Detect which cell encompasses the target text, then output its (x, y) center coordinate. 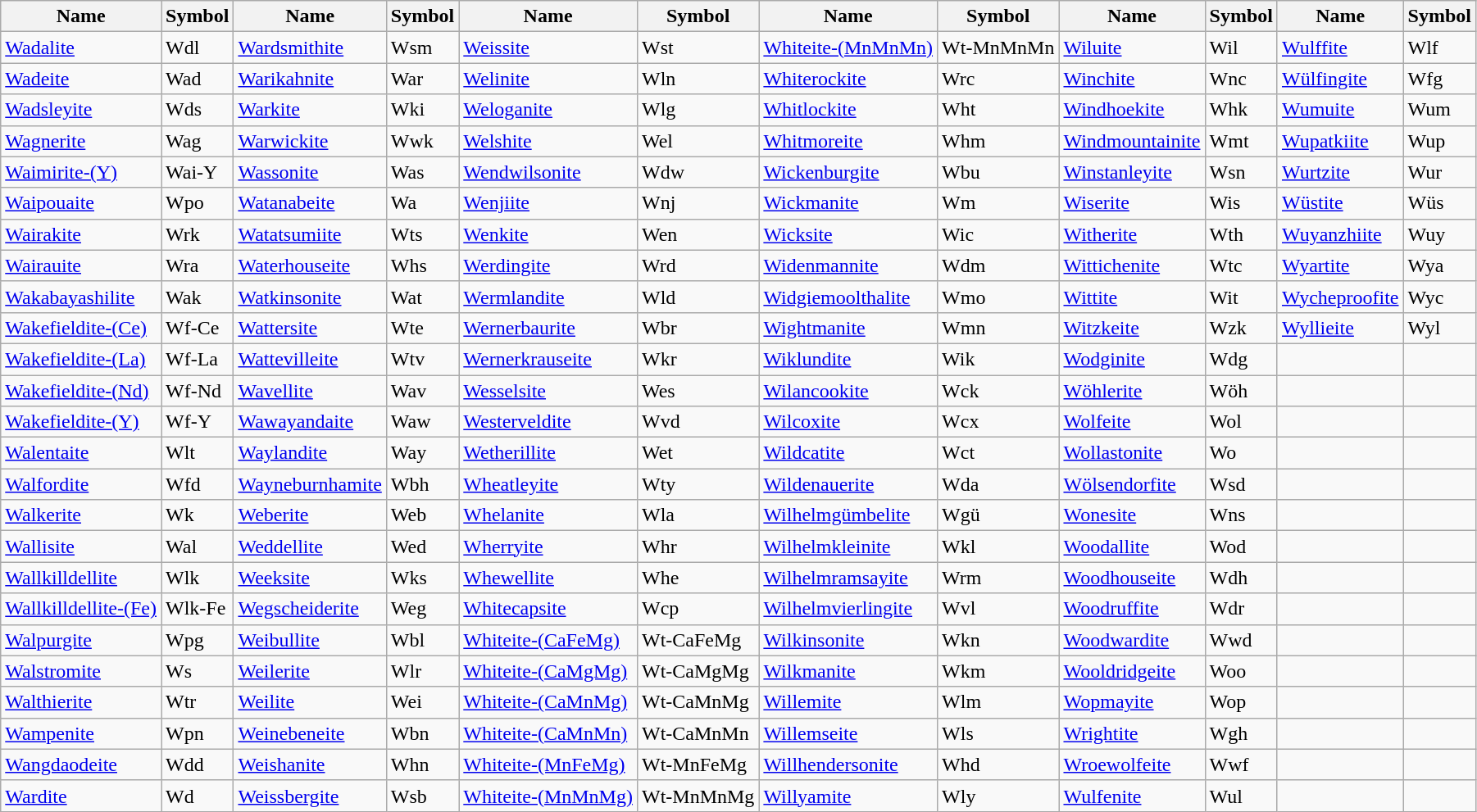
Wur (1439, 172)
Wns (1241, 515)
Wilhelmramsayite (848, 578)
Wmo (998, 297)
Wln (698, 79)
Wda (998, 484)
Wt-MnFeMg (698, 764)
Whiteite-(CaFeMg) (548, 640)
Wiserite (1132, 203)
Wakabayashilite (81, 297)
Wycheproofite (1340, 297)
Walentaite (81, 453)
Wte (422, 328)
Wwf (1241, 764)
Wum (1439, 110)
Wei (422, 702)
Wenjiite (548, 203)
Wt-MnMnMg (698, 796)
Wpn (197, 733)
Wegscheiderite (310, 609)
Windmountainite (1132, 141)
Wonesite (1132, 515)
Wm (998, 203)
Web (422, 515)
Whr (698, 547)
Wdm (998, 265)
Wsm (422, 48)
Whs (422, 265)
Wattersite (310, 328)
Wic (998, 234)
Weissbergite (310, 796)
Wfg (1439, 79)
Wilancookite (848, 391)
Wherryite (548, 547)
Wakefieldite-(La) (81, 359)
Woodwardite (1132, 640)
Wrd (698, 265)
Wrc (998, 79)
Wt-CaMnMg (698, 702)
Wroewolfeite (1132, 764)
Wt-CaFeMg (698, 640)
Wly (998, 796)
Wct (998, 453)
Wrm (998, 578)
Wilcoxite (848, 422)
Watatsumiite (310, 234)
Wüstite (1340, 203)
Wagnerite (81, 141)
Wollastonite (1132, 453)
Wightmanite (848, 328)
Wen (698, 234)
Wmn (998, 328)
Wav (422, 391)
Wicksite (848, 234)
Wld (698, 297)
Wakefieldite-(Y) (81, 422)
Wod (1241, 547)
Wop (1241, 702)
Wtc (1241, 265)
Wfd (197, 484)
Whm (998, 141)
Wki (422, 110)
Wayneburnhamite (310, 484)
Wag (197, 141)
Wilkmanite (848, 671)
Weilite (310, 702)
Wulffite (1340, 48)
Wittichenite (1132, 265)
Whitecapsite (548, 609)
Wks (422, 578)
Wa (422, 203)
Wlk-Fe (197, 609)
Wawayandaite (310, 422)
Wf-Y (197, 422)
Weberite (310, 515)
Wairauite (81, 265)
Wakefieldite-(Nd) (81, 391)
Wya (1439, 265)
Willhendersonite (848, 764)
Wattevilleite (310, 359)
Wbr (698, 328)
Welshite (548, 141)
Walthierite (81, 702)
Wvd (698, 422)
Watkinsonite (310, 297)
Watanabeite (310, 203)
Wlg (698, 110)
Wet (698, 453)
Wernerkrauseite (548, 359)
Wölsendorfite (1132, 484)
Wallkilldellite (81, 578)
Wrk (197, 234)
Weibullite (310, 640)
Walstromite (81, 671)
Wyllieite (1340, 328)
Warikahnite (310, 79)
Wzk (1241, 328)
Wadalite (81, 48)
Wlf (1439, 48)
Wöhlerite (1132, 391)
Whe (698, 578)
Wdw (698, 172)
Whitmoreite (848, 141)
Wuyanzhiite (1340, 234)
Whn (422, 764)
Wildcatite (848, 453)
Whk (1241, 110)
Wf-La (197, 359)
Wöh (1241, 391)
Wt-CaMnMn (698, 733)
Ws (197, 671)
Willyamite (848, 796)
Wermlandite (548, 297)
Woodruffite (1132, 609)
Wo (1241, 453)
Wbu (998, 172)
Wakefieldite-(Ce) (81, 328)
Wurtzite (1340, 172)
Whitlockite (848, 110)
Wmt (1241, 141)
Wst (698, 48)
Weloganite (548, 110)
Wadsleyite (81, 110)
Wavellite (310, 391)
Waylandite (310, 453)
Wla (698, 515)
Wpg (197, 640)
Wolfeite (1132, 422)
Wt-CaMgMg (698, 671)
Wardsmithite (310, 48)
Wilhelmkleinite (848, 547)
Waw (422, 422)
Way (422, 453)
Winchite (1132, 79)
Witzkeite (1132, 328)
Wpo (197, 203)
Wtr (197, 702)
Wik (998, 359)
Wildenauerite (848, 484)
Whiteite-(CaMgMg) (548, 671)
Whewellite (548, 578)
Werdingite (548, 265)
Wdr (1241, 609)
Wad (197, 79)
Wyartite (1340, 265)
Waipouaite (81, 203)
Wel (698, 141)
Wty (698, 484)
Whd (998, 764)
Woodallite (1132, 547)
Weinebeneite (310, 733)
Wes (698, 391)
Wis (1241, 203)
Wk (197, 515)
Widenmannite (848, 265)
Wickmanite (848, 203)
Wwd (1241, 640)
Warkite (310, 110)
Wat (422, 297)
Wassonite (310, 172)
Wickenburgite (848, 172)
Whiteite-(MnFeMg) (548, 764)
Warwickite (310, 141)
Wülfingite (1340, 79)
Wrightite (1132, 733)
Wed (422, 547)
Wadeite (81, 79)
Wyl (1439, 328)
Wdh (1241, 578)
Wul (1241, 796)
Wernerbaurite (548, 328)
Was (422, 172)
Wilhelmgümbelite (848, 515)
Wht (998, 110)
Walkerite (81, 515)
Wetherillite (548, 453)
Wairakite (81, 234)
Widgiemoolthalite (848, 297)
Wooldridgeite (1132, 671)
Wtv (422, 359)
Windhoekite (1132, 110)
Whiterockite (848, 79)
Wit (1241, 297)
Weishanite (310, 764)
Wwk (422, 141)
Wuy (1439, 234)
Wumuite (1340, 110)
Wulfenite (1132, 796)
Wyc (1439, 297)
Whiteite-(CaMnMg) (548, 702)
Wcx (998, 422)
Wbh (422, 484)
Wopmayite (1132, 702)
Weilerite (310, 671)
Wlm (998, 702)
Wts (422, 234)
Wiluite (1132, 48)
Willemite (848, 702)
Wdd (197, 764)
Woodhouseite (1132, 578)
Wil (1241, 48)
Wardite (81, 796)
Wilhelmvierlingite (848, 609)
Wdl (197, 48)
Weddellite (310, 547)
Wkm (998, 671)
Wgh (1241, 733)
Wra (197, 265)
Wlk (197, 578)
Wbn (422, 733)
Walpurgite (81, 640)
Wsn (1241, 172)
Wilkinsonite (848, 640)
Wüs (1439, 203)
Wal (197, 547)
Wsd (1241, 484)
Wth (1241, 234)
Wiklundite (848, 359)
Wol (1241, 422)
Wkn (998, 640)
Wlt (197, 453)
Wnc (1241, 79)
Weeksite (310, 578)
Wesselsite (548, 391)
Wangdaodeite (81, 764)
Wgü (998, 515)
Weg (422, 609)
Waimirite-(Y) (81, 172)
Woo (1241, 671)
Wallisite (81, 547)
Wai-Y (197, 172)
Wbl (422, 640)
Wodginite (1132, 359)
Wkl (998, 547)
Walfordite (81, 484)
War (422, 79)
Wls (998, 733)
Wcp (698, 609)
Weissite (548, 48)
Wck (998, 391)
Wt-MnMnMn (998, 48)
Wdg (1241, 359)
Waterhouseite (310, 265)
Wvl (998, 609)
Wds (197, 110)
Wf-Nd (197, 391)
Whiteite-(MnMnMn) (848, 48)
Wup (1439, 141)
Wupatkiite (1340, 141)
Westerveldite (548, 422)
Winstanleyite (1132, 172)
Wallkilldellite-(Fe) (81, 609)
Witherite (1132, 234)
Wsb (422, 796)
Whiteite-(MnMnMg) (548, 796)
Wampenite (81, 733)
Wak (197, 297)
Willemseite (848, 733)
Wendwilsonite (548, 172)
Wd (197, 796)
Wkr (698, 359)
Wnj (698, 203)
Whelanite (548, 515)
Welinite (548, 79)
Wheatleyite (548, 484)
Wittite (1132, 297)
Wlr (422, 671)
Wf-Ce (197, 328)
Wenkite (548, 234)
Whiteite-(CaMnMn) (548, 733)
